Locate the cell with the specified text and output its (X, Y) center coordinate. 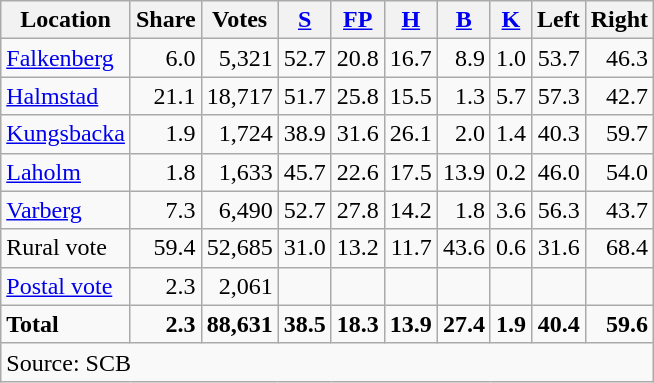
21.1 (166, 96)
51.7 (304, 96)
45.7 (304, 172)
H (410, 20)
1,724 (240, 134)
20.8 (358, 58)
6,490 (240, 210)
59.7 (619, 134)
14.2 (410, 210)
Rural vote (66, 248)
11.7 (410, 248)
22.6 (358, 172)
Right (619, 20)
2.0 (464, 134)
Postal vote (66, 286)
52,685 (240, 248)
Kungsbacka (66, 134)
59.6 (619, 324)
Halmstad (66, 96)
Source: SCB (328, 362)
S (304, 20)
56.3 (558, 210)
25.8 (358, 96)
1.4 (510, 134)
15.5 (410, 96)
2,061 (240, 286)
Location (66, 20)
K (510, 20)
6.0 (166, 58)
0.6 (510, 248)
27.4 (464, 324)
7.3 (166, 210)
40.3 (558, 134)
53.7 (558, 58)
Falkenberg (66, 58)
27.8 (358, 210)
38.5 (304, 324)
40.4 (558, 324)
57.3 (558, 96)
54.0 (619, 172)
1.0 (510, 58)
Left (558, 20)
68.4 (619, 248)
Share (166, 20)
Votes (240, 20)
18,717 (240, 96)
88,631 (240, 324)
26.1 (410, 134)
43.6 (464, 248)
5.7 (510, 96)
1,633 (240, 172)
31.0 (304, 248)
Total (66, 324)
3.6 (510, 210)
16.7 (410, 58)
18.3 (358, 324)
Laholm (66, 172)
FP (358, 20)
42.7 (619, 96)
59.4 (166, 248)
46.0 (558, 172)
43.7 (619, 210)
5,321 (240, 58)
0.2 (510, 172)
13.2 (358, 248)
38.9 (304, 134)
1.3 (464, 96)
8.9 (464, 58)
17.5 (410, 172)
Varberg (66, 210)
46.3 (619, 58)
B (464, 20)
